Output the (x, y) coordinate of the center of the cell containing the given text.  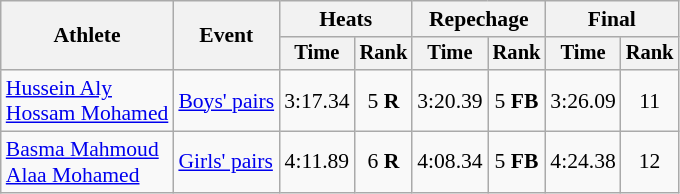
11 (650, 100)
5 R (384, 100)
Event (226, 36)
Girls' pairs (226, 162)
4:24.38 (582, 162)
Hussein AlyHossam Mohamed (88, 100)
4:11.89 (316, 162)
3:20.39 (450, 100)
Athlete (88, 36)
Final (612, 19)
Heats (346, 19)
4:08.34 (450, 162)
3:26.09 (582, 100)
Boys' pairs (226, 100)
Basma MahmoudAlaa Mohamed (88, 162)
6 R (384, 162)
12 (650, 162)
3:17.34 (316, 100)
Repechage (478, 19)
